Provide the [x, y] coordinate of the cell's center where the given text is located.  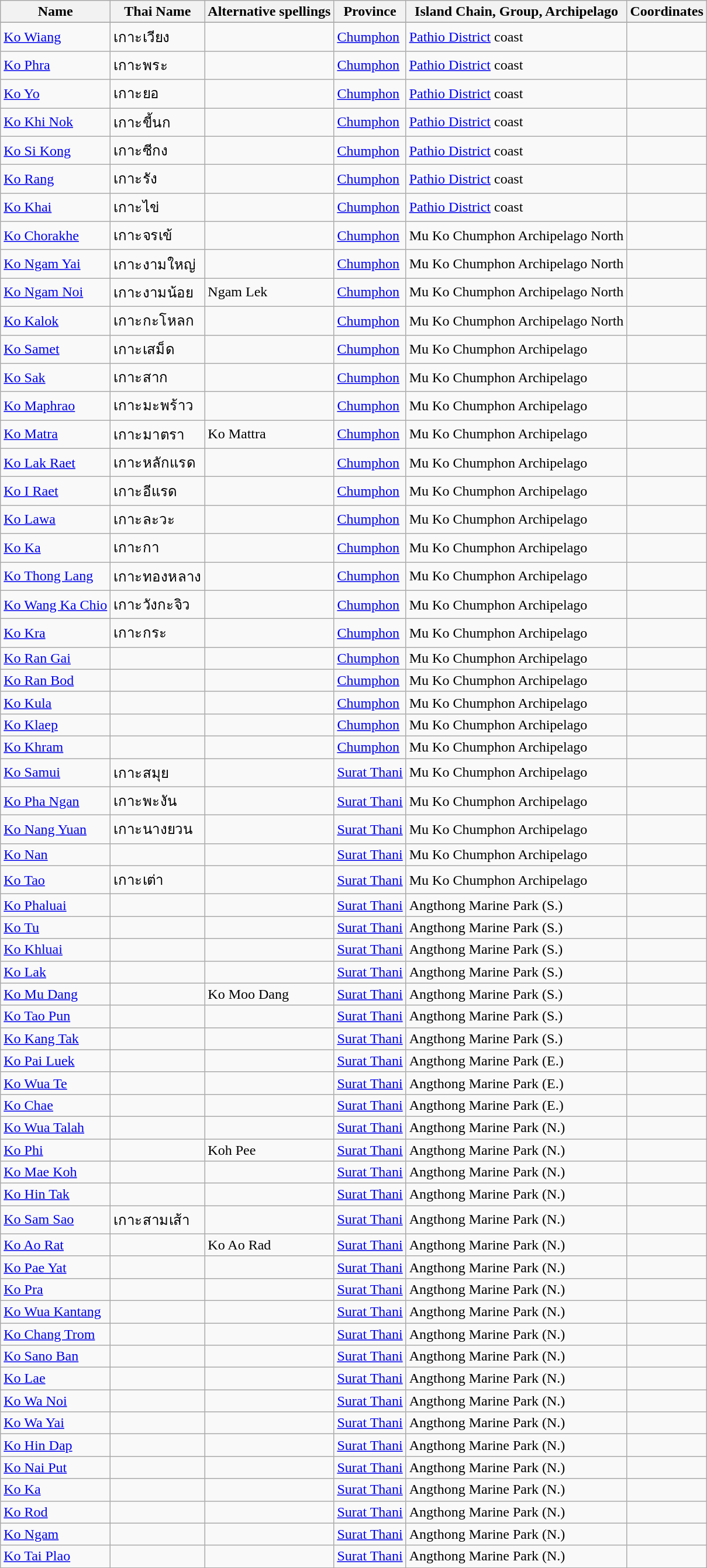
Ko Tao [56, 880]
Ko Pai Luek [56, 1061]
เกาะรัง [158, 179]
เกาะมะพร้าว [158, 406]
Ko Wa Noi [56, 1401]
Ko Sano Ban [56, 1356]
เกาะกา [158, 548]
เกาะสาก [158, 378]
เกาะนางยวน [158, 830]
เกาะกะโหลก [158, 320]
Ko Tai Plao [56, 1556]
Ko Khluai [56, 950]
Ko Rod [56, 1512]
Island Chain, Group, Archipelago [516, 12]
Ko Kra [56, 634]
Ko Si Kong [56, 151]
เกาะอีแรด [158, 491]
Ko Chae [56, 1105]
Alternative spellings [269, 12]
เกาะงามใหญ่ [158, 264]
Ko Mattra [269, 435]
Ngam Lek [269, 292]
Ko Maphrao [56, 406]
Ko Kalok [56, 320]
Ko Ao Rad [269, 1245]
Ko Phaluai [56, 905]
Ko Mae Koh [56, 1172]
Ko Samet [56, 349]
เกาะมาตรา [158, 435]
เกาะสามเส้า [158, 1220]
เกาะขี้นก [158, 122]
Ko Pae Yat [56, 1267]
Ko Phra [56, 65]
Ko Wua Talah [56, 1127]
Ko Wua Te [56, 1083]
เกาะไข่ [158, 207]
เกาะวังกะจิว [158, 604]
Ko Nang Yuan [56, 830]
Coordinates [667, 12]
Ko Khai [56, 207]
เกาะละวะ [158, 519]
Ko Ao Rat [56, 1245]
เกาะยอ [158, 94]
เกาะทองหลาง [158, 576]
Ko Rang [56, 179]
Ko Hin Tak [56, 1195]
Ko Nan [56, 854]
Ko Chang Trom [56, 1334]
Ko Ngam [56, 1534]
Ko Ngam Yai [56, 264]
เกาะสมุย [158, 773]
Ko Samui [56, 773]
Ko Wua Kantang [56, 1311]
เกาะกระ [158, 634]
Ko Phi [56, 1150]
เกาะเสม็ด [158, 349]
Ko Matra [56, 435]
Ko Khi Nok [56, 122]
Ko Moo Dang [269, 994]
Ko Tu [56, 927]
Ko I Raet [56, 491]
Ko Wang Ka Chio [56, 604]
Ko Wiang [56, 37]
Ko Sak [56, 378]
Ko Wa Yai [56, 1423]
Ko Lak Raet [56, 463]
Ko Tao Pun [56, 1016]
Ko Ngam Noi [56, 292]
เกาะเต่า [158, 880]
Ko Sam Sao [56, 1220]
เกาะเวียง [158, 37]
Ko Pha Ngan [56, 801]
Ko Ran Gai [56, 658]
Ko Chorakhe [56, 236]
Ko Ran Bod [56, 680]
Ko Kula [56, 702]
Koh Pee [269, 1150]
Ko Pra [56, 1289]
Ko Klaep [56, 725]
เกาะพะงัน [158, 801]
Ko Kang Tak [56, 1039]
Ko Thong Lang [56, 576]
Ko Nai Put [56, 1467]
Ko Hin Dap [56, 1445]
Thai Name [158, 12]
Ko Mu Dang [56, 994]
Ko Lawa [56, 519]
เกาะพระ [158, 65]
เกาะซีกง [158, 151]
Name [56, 12]
Ko Lak [56, 972]
Ko Lae [56, 1379]
Ko Yo [56, 94]
Ko Khram [56, 747]
เกาะจรเข้ [158, 236]
เกาะงามน้อย [158, 292]
เกาะหลักแรด [158, 463]
Province [370, 12]
